Determine the [x, y] coordinate at the center of the cell enclosing the given text.  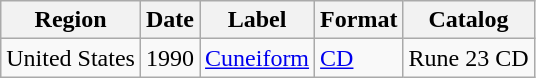
United States [71, 58]
Catalog [468, 20]
Rune 23 CD [468, 58]
Format [359, 20]
Region [71, 20]
Label [258, 20]
CD [359, 58]
1990 [170, 58]
Cuneiform [258, 58]
Date [170, 20]
